Locate the cell with the specified text and output its (x, y) center coordinate. 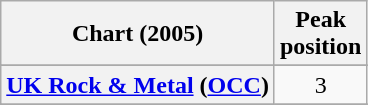
Chart (2005) (138, 34)
Peakposition (320, 34)
UK Rock & Metal (OCC) (138, 85)
3 (320, 85)
